For the text-containing cell, return its midpoint in (X, Y) coordinate format. 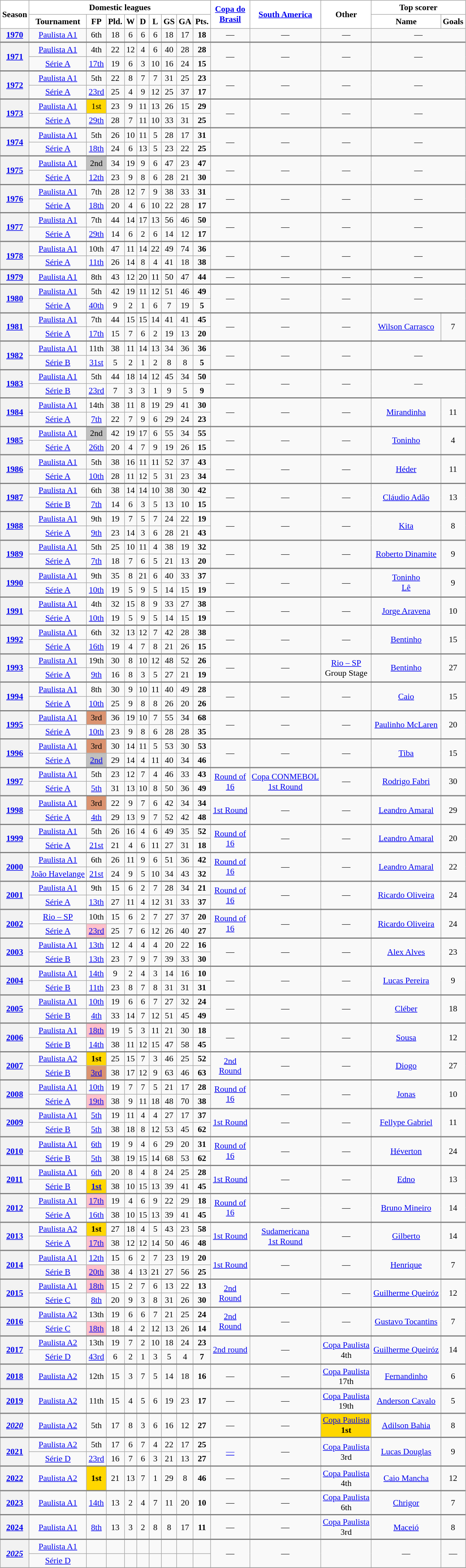
1983 (15, 384)
1974 (15, 142)
1977 (15, 227)
Rio – SPGroup Stage (346, 668)
Chrigor (406, 1503)
2007 (15, 1066)
L (155, 21)
Sudamericana1st Round (285, 1237)
2017 (15, 1350)
Fellype Gabriel (406, 1123)
2005 (15, 1009)
Sousa (406, 1038)
1980 (15, 298)
2009 (15, 1123)
2008 (15, 1095)
20th (96, 1272)
1975 (15, 170)
Toninho (406, 441)
2019 (15, 1401)
2015 (15, 1293)
1988 (15, 526)
D (143, 21)
Rodrigo Fabri (406, 782)
FP (96, 21)
2006 (15, 1038)
2011 (15, 1180)
31st (96, 363)
Tournament (58, 21)
1997 (15, 782)
1995 (15, 725)
2013 (15, 1237)
South America (285, 14)
Diogo (406, 1066)
Fernandinho (406, 1377)
1993 (15, 668)
1981 (15, 327)
Jorge Aravena (406, 611)
João Havelange (58, 874)
Edno (406, 1180)
Top scorer (418, 7)
Alex Alves (406, 952)
1971 (15, 57)
2nd round (230, 1350)
1996 (15, 753)
2023 (15, 1503)
26th (96, 448)
Bruno Mineiro (406, 1208)
W (130, 21)
2000 (15, 867)
70 (185, 1101)
74 (185, 248)
Copa do Brasil (230, 14)
Lucas Douglas (406, 1452)
GA (185, 21)
40th (96, 305)
Kita (406, 526)
2018 (15, 1377)
2025 (15, 1554)
Lucas Pereira (406, 980)
1984 (15, 413)
Copa CONMEBOL1st Round (285, 782)
Other (346, 14)
Name (406, 21)
Copa Paulista1st (346, 1426)
Anderson Cavalo (406, 1401)
1976 (15, 199)
2021 (15, 1452)
2020 (15, 1426)
ToninhoLê (406, 583)
1990 (15, 583)
2010 (15, 1151)
2014 (15, 1265)
2012 (15, 1208)
Rio – SP (58, 916)
1998 (15, 810)
Copa Paulista17th (346, 1377)
Goals (453, 21)
1985 (15, 441)
Jonas (406, 1095)
43rd (96, 1357)
2016 (15, 1322)
Héverton (406, 1151)
Gustavo Tocantins (406, 1322)
1979 (15, 277)
1992 (15, 640)
1994 (15, 696)
Paulinho McLaren (406, 725)
Cléber (406, 1009)
Wilson Carrasco (406, 327)
Adilson Bahia (406, 1426)
Copa Paulista19th (346, 1401)
1986 (15, 469)
Héder (406, 469)
2024 (15, 1527)
2003 (15, 952)
1991 (15, 611)
1987 (15, 498)
Caio Mancha (406, 1478)
Tiba (406, 753)
2001 (15, 895)
Mirandinha (406, 413)
Pts. (202, 21)
Maceió (406, 1527)
Cláudio Adão (406, 498)
Caio (406, 696)
1973 (15, 113)
1999 (15, 838)
Season (15, 14)
1989 (15, 555)
Gilberto (406, 1237)
1970 (15, 35)
Domestic leagues (120, 7)
2004 (15, 980)
2002 (15, 923)
Roberto Dinamite (406, 555)
1978 (15, 255)
Copa Paulista6th (346, 1503)
1972 (15, 85)
2022 (15, 1478)
Pld. (116, 21)
GS (169, 21)
1982 (15, 355)
Henrique (406, 1265)
